Identify which cell holds the provided text, then report its [x, y] central coordinate. 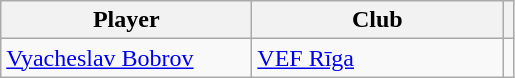
Vyacheslav Bobrov [126, 58]
Club [378, 20]
VEF Rīga [378, 58]
Player [126, 20]
